Identify which cell holds the provided text, then report its [x, y] central coordinate. 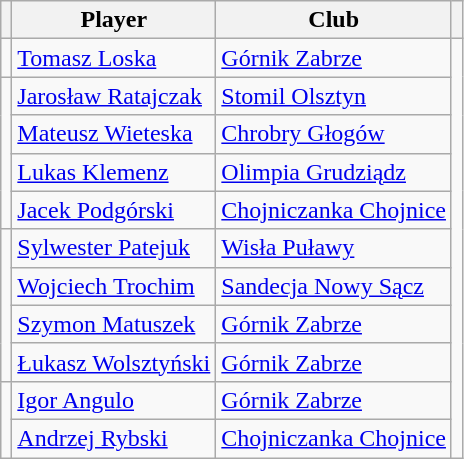
Sylwester Patejuk [114, 248]
Andrzej Rybski [114, 438]
Mateusz Wieteska [114, 134]
Lukas Klemenz [114, 172]
Sandecja Nowy Sącz [334, 286]
Wisła Puławy [334, 248]
Szymon Matuszek [114, 324]
Olimpia Grudziądz [334, 172]
Wojciech Trochim [114, 286]
Jarosław Ratajczak [114, 96]
Jacek Podgórski [114, 210]
Club [334, 20]
Player [114, 20]
Igor Angulo [114, 400]
Stomil Olsztyn [334, 96]
Łukasz Wolsztyński [114, 362]
Chrobry Głogów [334, 134]
Tomasz Loska [114, 58]
